Locate the cell with the specified text and output its [X, Y] center coordinate. 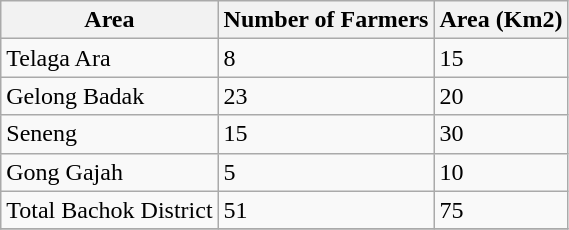
Number of Farmers [326, 20]
Area [110, 20]
Telaga Ara [110, 58]
Area (Km2) [501, 20]
Gong Gajah [110, 172]
51 [326, 210]
10 [501, 172]
20 [501, 96]
8 [326, 58]
75 [501, 210]
23 [326, 96]
Total Bachok District [110, 210]
30 [501, 134]
Seneng [110, 134]
Gelong Badak [110, 96]
5 [326, 172]
